Return [X, Y] of the center of cell containing provided text 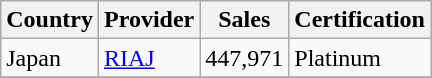
RIAJ [148, 58]
Platinum [360, 58]
Country [50, 20]
447,971 [244, 58]
Japan [50, 58]
Provider [148, 20]
Sales [244, 20]
Certification [360, 20]
